Detect which cell encompasses the target text, then output its [x, y] center coordinate. 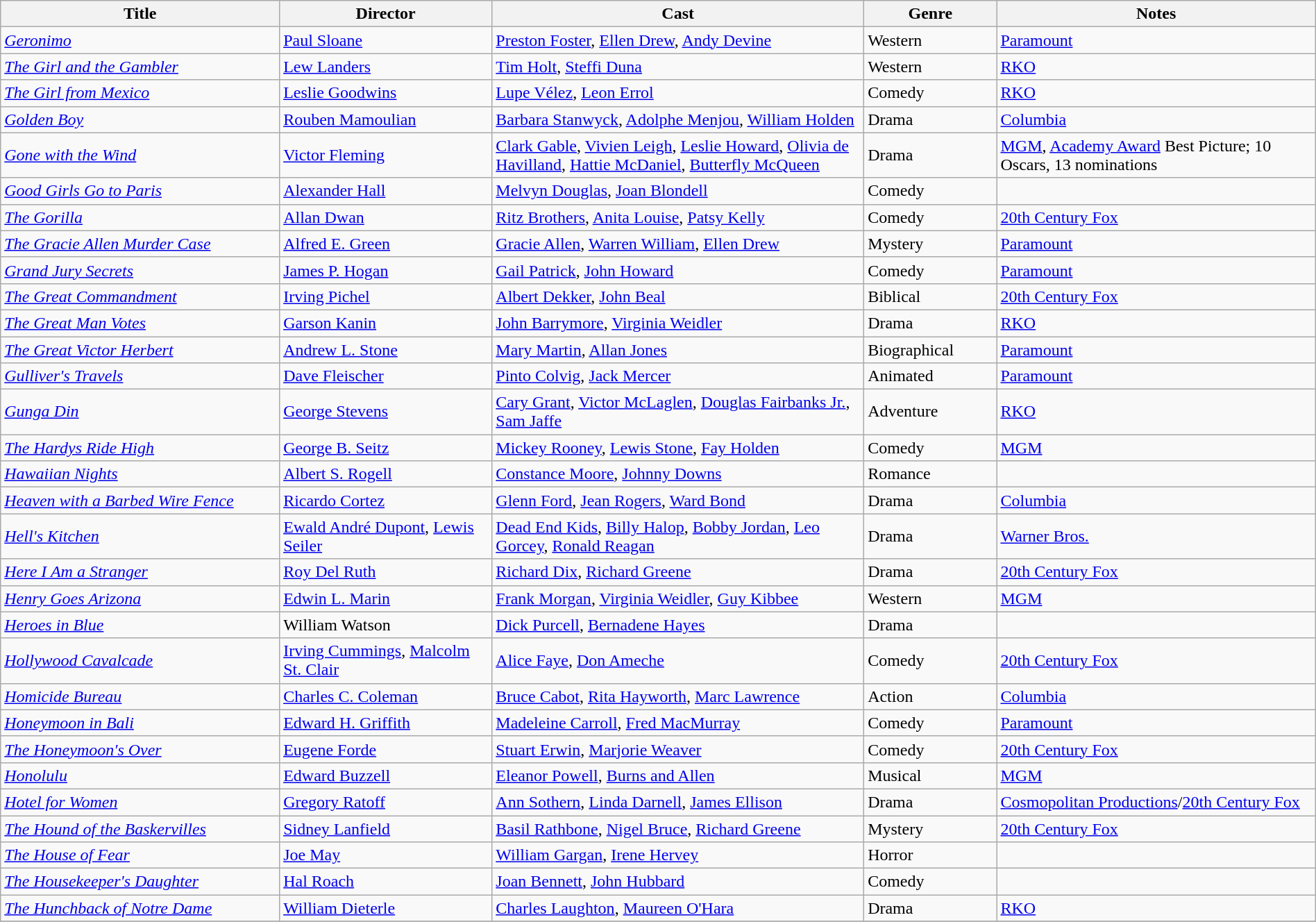
The Great Man Votes [140, 323]
Director [386, 14]
Horror [930, 855]
Hal Roach [386, 882]
Joan Bennett, John Hubbard [678, 882]
John Barrymore, Virginia Weidler [678, 323]
Gail Patrick, John Howard [678, 270]
The Hardys Ride High [140, 448]
Albert Dekker, John Beal [678, 296]
William Dieterle [386, 908]
Sidney Lanfield [386, 828]
The Hunchback of Notre Dame [140, 908]
Biblical [930, 296]
Romance [930, 474]
The Great Commandment [140, 296]
Gunga Din [140, 412]
Alexander Hall [386, 191]
George B. Seitz [386, 448]
Joe May [386, 855]
Allan Dwan [386, 217]
Alfred E. Green [386, 244]
Action [930, 696]
Biographical [930, 349]
Cast [678, 14]
Ann Sothern, Linda Darnell, James Ellison [678, 802]
Grand Jury Secrets [140, 270]
Dead End Kids, Billy Halop, Bobby Jordan, Leo Gorcey, Ronald Reagan [678, 536]
Gone with the Wind [140, 156]
Mickey Rooney, Lewis Stone, Fay Holden [678, 448]
Frank Morgan, Virginia Weidler, Guy Kibbee [678, 598]
Albert S. Rogell [386, 474]
Dick Purcell, Bernadene Hayes [678, 625]
Hawaiian Nights [140, 474]
Homicide Bureau [140, 696]
Melvyn Douglas, Joan Blondell [678, 191]
Dave Fleischer [386, 376]
The Honeymoon's Over [140, 749]
Cary Grant, Victor McLaglen, Douglas Fairbanks Jr., Sam Jaffe [678, 412]
Mary Martin, Allan Jones [678, 349]
William Watson [386, 625]
Preston Foster, Ellen Drew, Andy Devine [678, 40]
Eugene Forde [386, 749]
Stuart Erwin, Marjorie Weaver [678, 749]
Clark Gable, Vivien Leigh, Leslie Howard, Olivia de Havilland, Hattie McDaniel, Butterfly McQueen [678, 156]
Title [140, 14]
Henry Goes Arizona [140, 598]
Geronimo [140, 40]
Barbara Stanwyck, Adolphe Menjou, William Holden [678, 119]
Tim Holt, Steffi Duna [678, 67]
Honeymoon in Bali [140, 723]
Musical [930, 776]
Andrew L. Stone [386, 349]
Golden Boy [140, 119]
Eleanor Powell, Burns and Allen [678, 776]
Warner Bros. [1156, 536]
Leslie Goodwins [386, 93]
Victor Fleming [386, 156]
The Housekeeper's Daughter [140, 882]
Notes [1156, 14]
Irving Cummings, Malcolm St. Clair [386, 661]
Charles Laughton, Maureen O'Hara [678, 908]
Hell's Kitchen [140, 536]
Heaven with a Barbed Wire Fence [140, 501]
Bruce Cabot, Rita Hayworth, Marc Lawrence [678, 696]
Here I Am a Stranger [140, 572]
MGM, Academy Award Best Picture; 10 Oscars, 13 nominations [1156, 156]
Heroes in Blue [140, 625]
Garson Kanin [386, 323]
Good Girls Go to Paris [140, 191]
The House of Fear [140, 855]
Madeleine Carroll, Fred MacMurray [678, 723]
Ritz Brothers, Anita Louise, Patsy Kelly [678, 217]
Glenn Ford, Jean Rogers, Ward Bond [678, 501]
Cosmopolitan Productions/20th Century Fox [1156, 802]
Gracie Allen, Warren William, Ellen Drew [678, 244]
Gregory Ratoff [386, 802]
The Hound of the Baskervilles [140, 828]
Edwin L. Marin [386, 598]
Basil Rathbone, Nigel Bruce, Richard Greene [678, 828]
Honolulu [140, 776]
James P. Hogan [386, 270]
Gulliver's Travels [140, 376]
Hollywood Cavalcade [140, 661]
Adventure [930, 412]
Constance Moore, Johnny Downs [678, 474]
Roy Del Ruth [386, 572]
Richard Dix, Richard Greene [678, 572]
Ewald André Dupont, Lewis Seiler [386, 536]
Charles C. Coleman [386, 696]
Ricardo Cortez [386, 501]
Genre [930, 14]
Animated [930, 376]
Paul Sloane [386, 40]
Hotel for Women [140, 802]
Rouben Mamoulian [386, 119]
Lupe Vélez, Leon Errol [678, 93]
Alice Faye, Don Ameche [678, 661]
The Girl and the Gambler [140, 67]
Edward H. Griffith [386, 723]
Lew Landers [386, 67]
Pinto Colvig, Jack Mercer [678, 376]
Edward Buzzell [386, 776]
The Girl from Mexico [140, 93]
Irving Pichel [386, 296]
William Gargan, Irene Hervey [678, 855]
The Gorilla [140, 217]
George Stevens [386, 412]
The Great Victor Herbert [140, 349]
The Gracie Allen Murder Case [140, 244]
